Provide the [x, y] coordinate of the cell's center where the given text is located.  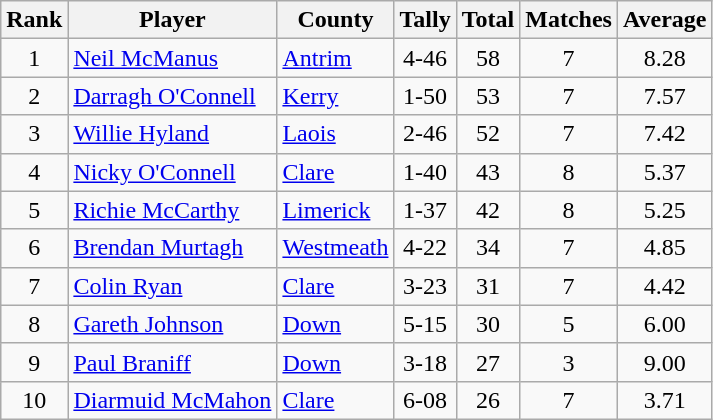
52 [488, 134]
Nicky O'Connell [172, 172]
1-40 [425, 172]
3-18 [425, 362]
4.85 [664, 248]
2-46 [425, 134]
4.42 [664, 286]
58 [488, 58]
Antrim [336, 58]
Neil McManus [172, 58]
8.28 [664, 58]
43 [488, 172]
Kerry [336, 96]
2 [34, 96]
Rank [34, 20]
Matches [569, 20]
1 [34, 58]
Richie McCarthy [172, 210]
1-50 [425, 96]
4 [34, 172]
Player [172, 20]
7.57 [664, 96]
9 [34, 362]
Limerick [336, 210]
1-37 [425, 210]
County [336, 20]
6.00 [664, 324]
4-46 [425, 58]
6-08 [425, 400]
Gareth Johnson [172, 324]
Average [664, 20]
Diarmuid McMahon [172, 400]
Tally [425, 20]
Westmeath [336, 248]
5.37 [664, 172]
31 [488, 286]
Laois [336, 134]
Darragh O'Connell [172, 96]
30 [488, 324]
7.42 [664, 134]
Total [488, 20]
10 [34, 400]
26 [488, 400]
Paul Braniff [172, 362]
27 [488, 362]
5.25 [664, 210]
4-22 [425, 248]
Brendan Murtagh [172, 248]
53 [488, 96]
9.00 [664, 362]
Colin Ryan [172, 286]
3.71 [664, 400]
6 [34, 248]
3-23 [425, 286]
42 [488, 210]
34 [488, 248]
Willie Hyland [172, 134]
5-15 [425, 324]
